Locate the cell with the specified text and output its (X, Y) center coordinate. 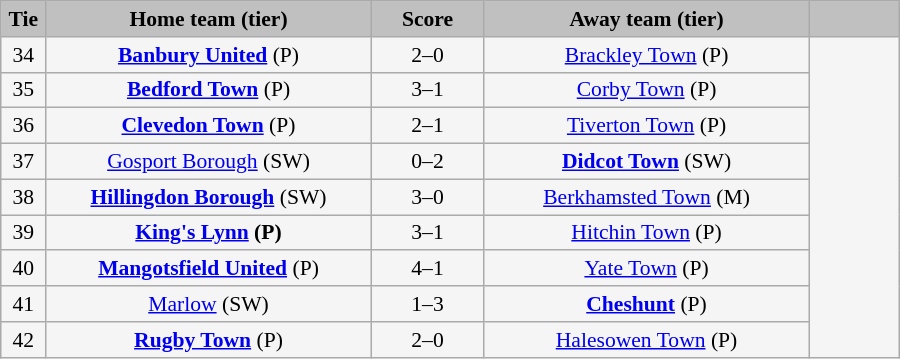
34 (24, 55)
Gosport Borough (SW) (209, 162)
4–1 (427, 269)
Hitchin Town (P) (647, 233)
Rugby Town (P) (209, 340)
Berkhamsted Town (M) (647, 197)
Corby Town (P) (647, 90)
Clevedon Town (P) (209, 126)
42 (24, 340)
Score (427, 19)
3–0 (427, 197)
Hillingdon Borough (SW) (209, 197)
King's Lynn (P) (209, 233)
2–1 (427, 126)
41 (24, 304)
Tie (24, 19)
1–3 (427, 304)
Didcot Town (SW) (647, 162)
35 (24, 90)
Home team (tier) (209, 19)
39 (24, 233)
Tiverton Town (P) (647, 126)
Banbury United (P) (209, 55)
Away team (tier) (647, 19)
36 (24, 126)
40 (24, 269)
Bedford Town (P) (209, 90)
Brackley Town (P) (647, 55)
Halesowen Town (P) (647, 340)
Yate Town (P) (647, 269)
38 (24, 197)
37 (24, 162)
Mangotsfield United (P) (209, 269)
Marlow (SW) (209, 304)
Cheshunt (P) (647, 304)
0–2 (427, 162)
